Search for the cell housing the specified text and yield its (X, Y) center coordinate. 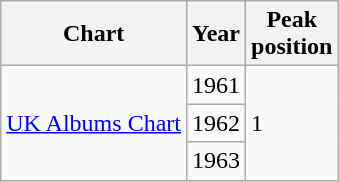
Peakposition (292, 34)
UK Albums Chart (94, 123)
1 (292, 123)
Year (216, 34)
1963 (216, 161)
1962 (216, 123)
Chart (94, 34)
1961 (216, 85)
